Identify which cell holds the provided text, then report its [x, y] central coordinate. 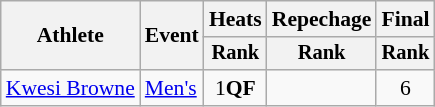
Final [405, 19]
Athlete [70, 36]
Repechage [322, 19]
Heats [236, 19]
Kwesi Browne [70, 88]
6 [405, 88]
Men's [172, 88]
Event [172, 36]
1QF [236, 88]
